Output the [X, Y] coordinate of the center of the cell containing the given text.  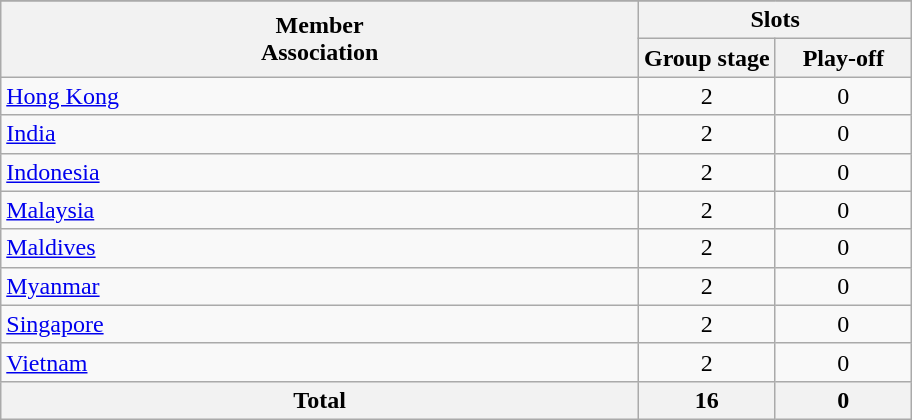
Singapore [320, 324]
Myanmar [320, 286]
Maldives [320, 248]
Play-off [844, 58]
Indonesia [320, 172]
Group stage [706, 58]
Hong Kong [320, 96]
Slots [774, 20]
Vietnam [320, 362]
Malaysia [320, 210]
MemberAssociation [320, 39]
16 [706, 400]
Total [320, 400]
India [320, 134]
